Return the [x, y] coordinate for the center point of the cell that contains the specified text.  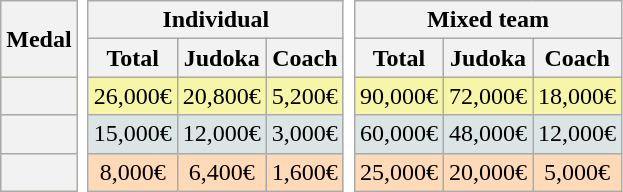
25,000€ [398, 172]
5,200€ [304, 96]
Medal [39, 39]
5,000€ [578, 172]
72,000€ [488, 96]
Individual [216, 20]
20,800€ [222, 96]
1,600€ [304, 172]
26,000€ [132, 96]
20,000€ [488, 172]
6,400€ [222, 172]
15,000€ [132, 134]
60,000€ [398, 134]
3,000€ [304, 134]
90,000€ [398, 96]
48,000€ [488, 134]
8,000€ [132, 172]
Mixed team [488, 20]
18,000€ [578, 96]
